Provide the [x, y] coordinate of the cell's center where the given text is located.  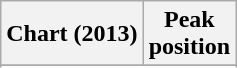
Chart (2013) [72, 34]
Peakposition [189, 34]
